Determine the [X, Y] coordinate at the center of the cell enclosing the given text.  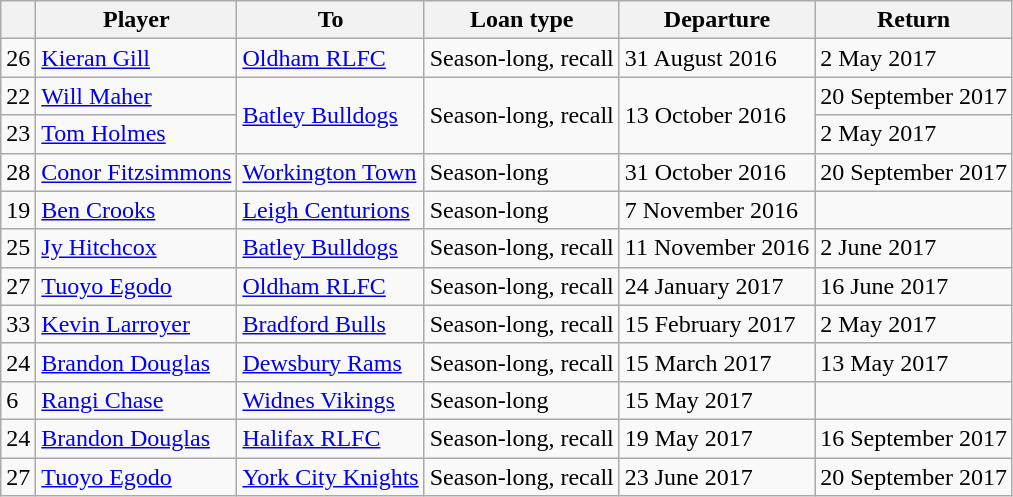
23 [18, 134]
To [330, 20]
Bradford Bulls [330, 324]
Player [136, 20]
24 January 2017 [716, 286]
Will Maher [136, 96]
13 May 2017 [914, 362]
31 October 2016 [716, 172]
31 August 2016 [716, 58]
Ben Crooks [136, 210]
26 [18, 58]
15 May 2017 [716, 400]
Conor Fitzsimmons [136, 172]
22 [18, 96]
Dewsbury Rams [330, 362]
Tom Holmes [136, 134]
Jy Hitchcox [136, 248]
16 June 2017 [914, 286]
Widnes Vikings [330, 400]
15 March 2017 [716, 362]
York City Knights [330, 477]
33 [18, 324]
Departure [716, 20]
6 [18, 400]
23 June 2017 [716, 477]
Loan type [522, 20]
28 [18, 172]
25 [18, 248]
13 October 2016 [716, 115]
Halifax RLFC [330, 438]
Workington Town [330, 172]
Return [914, 20]
Leigh Centurions [330, 210]
Rangi Chase [136, 400]
2 June 2017 [914, 248]
Kieran Gill [136, 58]
19 [18, 210]
19 May 2017 [716, 438]
15 February 2017 [716, 324]
16 September 2017 [914, 438]
7 November 2016 [716, 210]
Kevin Larroyer [136, 324]
11 November 2016 [716, 248]
